Scan for the cell matching the given text and deliver its (x, y) coordinate at center. 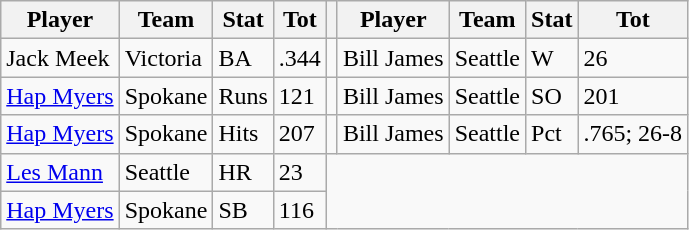
SO (552, 96)
Jack Meek (60, 58)
.344 (300, 58)
W (552, 58)
Pct (552, 134)
Hits (243, 134)
Runs (243, 96)
HR (243, 172)
.765; 26-8 (633, 134)
BA (243, 58)
Les Mann (60, 172)
121 (300, 96)
23 (300, 172)
SB (243, 210)
207 (300, 134)
201 (633, 96)
Victoria (166, 58)
116 (300, 210)
26 (633, 58)
